Extract the (X, Y) coordinate from the center of the cell holding the provided text.  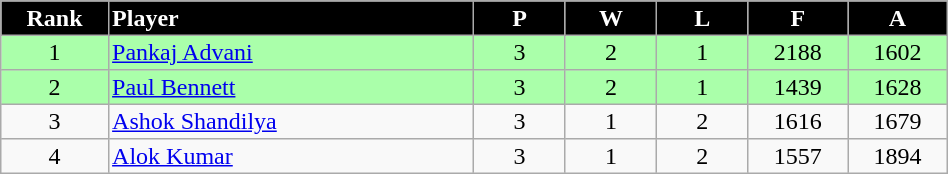
Rank (55, 18)
W (610, 18)
A (898, 18)
1557 (798, 156)
1602 (898, 52)
P (520, 18)
2188 (798, 52)
1439 (798, 87)
Pankaj Advani (291, 52)
1679 (898, 121)
1616 (798, 121)
1894 (898, 156)
F (798, 18)
Paul Bennett (291, 87)
4 (55, 156)
1628 (898, 87)
L (702, 18)
Player (291, 18)
Ashok Shandilya (291, 121)
Alok Kumar (291, 156)
